Identify which cell holds the provided text, then report its [X, Y] central coordinate. 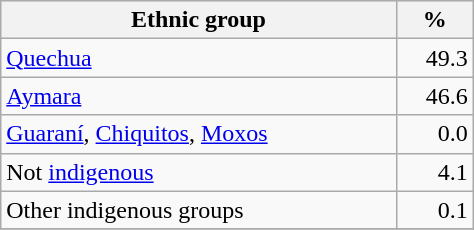
Guaraní, Chiquitos, Moxos [198, 134]
Other indigenous groups [198, 210]
0.0 [434, 134]
46.6 [434, 96]
49.3 [434, 58]
0.1 [434, 210]
Ethnic group [198, 20]
Aymara [198, 96]
% [434, 20]
Quechua [198, 58]
Not indigenous [198, 172]
4.1 [434, 172]
